Output the [X, Y] coordinate of the center of the cell containing the given text.  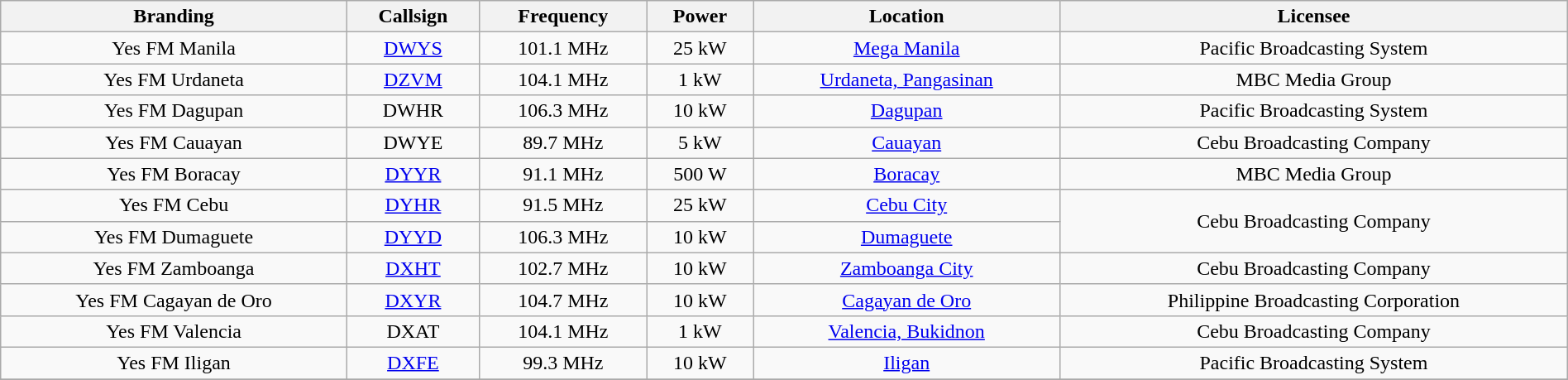
Cauayan [906, 142]
Frequency [562, 17]
DYYR [413, 174]
Cagayan de Oro [906, 300]
DXHT [413, 268]
Yes FM Valencia [174, 331]
DXAT [413, 331]
5 kW [700, 142]
DYYD [413, 237]
Boracay [906, 174]
99.3 MHz [562, 363]
Branding [174, 17]
Urdaneta, Pangasinan [906, 79]
Yes FM Dumaguete [174, 237]
Mega Manila [906, 48]
DWYS [413, 48]
91.5 MHz [562, 205]
Location [906, 17]
DWYE [413, 142]
Cebu City [906, 205]
101.1 MHz [562, 48]
Philippine Broadcasting Corporation [1314, 300]
Yes FM Cebu [174, 205]
Licensee [1314, 17]
500 W [700, 174]
DZVM [413, 79]
Yes FM Manila [174, 48]
Power [700, 17]
Yes FM Dagupan [174, 111]
89.7 MHz [562, 142]
Yes FM Zamboanga [174, 268]
DWHR [413, 111]
Iligan [906, 363]
102.7 MHz [562, 268]
DXFE [413, 363]
Dumaguete [906, 237]
Valencia, Bukidnon [906, 331]
91.1 MHz [562, 174]
Yes FM Cagayan de Oro [174, 300]
104.7 MHz [562, 300]
Yes FM Iligan [174, 363]
Callsign [413, 17]
DYHR [413, 205]
Yes FM Cauayan [174, 142]
Yes FM Urdaneta [174, 79]
Zamboanga City [906, 268]
Yes FM Boracay [174, 174]
DXYR [413, 300]
Dagupan [906, 111]
